Search for the cell housing the specified text and yield its [x, y] center coordinate. 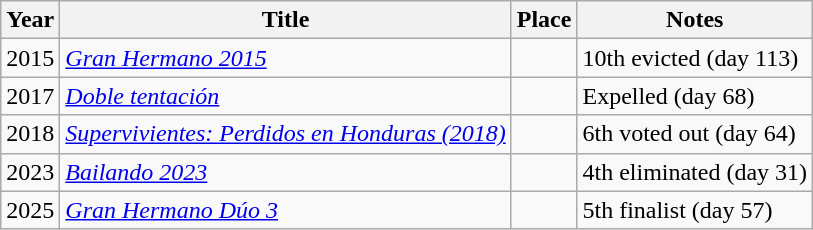
10th evicted (day 113) [695, 58]
2015 [30, 58]
Title [286, 20]
2025 [30, 210]
6th voted out (day 64) [695, 134]
Bailando 2023 [286, 172]
5th finalist (day 57) [695, 210]
2023 [30, 172]
Doble tentación [286, 96]
Place [544, 20]
2017 [30, 96]
Gran Hermano Dúo 3 [286, 210]
4th eliminated (day 31) [695, 172]
Supervivientes: Perdidos en Honduras (2018) [286, 134]
2018 [30, 134]
Expelled (day 68) [695, 96]
Notes [695, 20]
Year [30, 20]
Gran Hermano 2015 [286, 58]
